Find where the given text appears and provide that cell's center as [X, Y] coordinate. 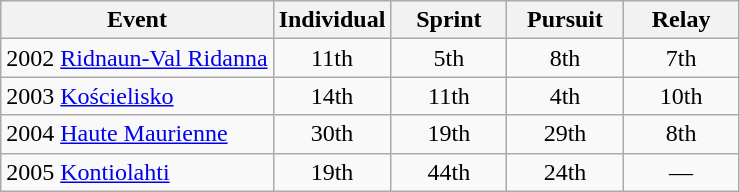
24th [565, 172]
10th [681, 96]
14th [332, 96]
Individual [332, 20]
Sprint [449, 20]
4th [565, 96]
Relay [681, 20]
Event [137, 20]
7th [681, 58]
2003 Kościelisko [137, 96]
29th [565, 134]
2004 Haute Maurienne [137, 134]
30th [332, 134]
Pursuit [565, 20]
— [681, 172]
2002 Ridnaun-Val Ridanna [137, 58]
5th [449, 58]
44th [449, 172]
2005 Kontiolahti [137, 172]
